Locate the cell with the specified text and output its [X, Y] center coordinate. 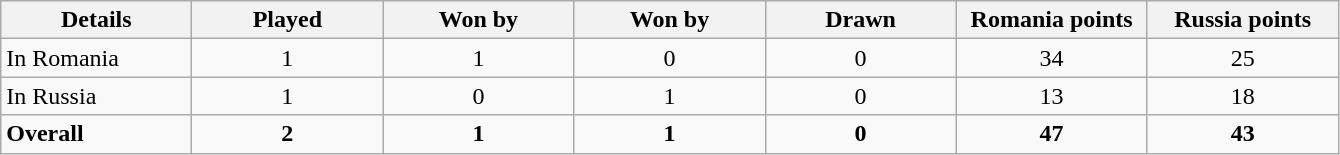
13 [1052, 96]
Romania points [1052, 20]
47 [1052, 134]
18 [1242, 96]
Drawn [860, 20]
Overall [96, 134]
Played [288, 20]
25 [1242, 58]
Russia points [1242, 20]
43 [1242, 134]
34 [1052, 58]
2 [288, 134]
In Romania [96, 58]
In Russia [96, 96]
Details [96, 20]
